Pinpoint the cell where the given text exists, returning its (x, y) midpoint coordinate. 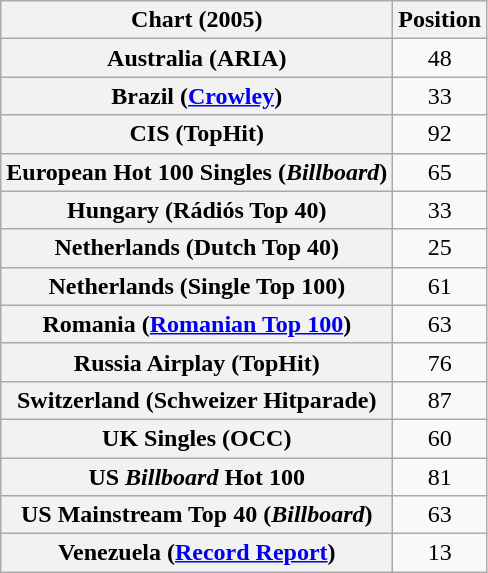
Position (440, 20)
Romania (Romanian Top 100) (197, 324)
European Hot 100 Singles (Billboard) (197, 172)
US Billboard Hot 100 (197, 477)
Russia Airplay (TopHit) (197, 362)
48 (440, 58)
61 (440, 286)
76 (440, 362)
60 (440, 438)
Switzerland (Schweizer Hitparade) (197, 400)
87 (440, 400)
Netherlands (Dutch Top 40) (197, 248)
81 (440, 477)
Australia (ARIA) (197, 58)
Netherlands (Single Top 100) (197, 286)
Brazil (Crowley) (197, 96)
25 (440, 248)
92 (440, 134)
Chart (2005) (197, 20)
Venezuela (Record Report) (197, 553)
CIS (TopHit) (197, 134)
13 (440, 553)
UK Singles (OCC) (197, 438)
US Mainstream Top 40 (Billboard) (197, 515)
65 (440, 172)
Hungary (Rádiós Top 40) (197, 210)
